Output the (X, Y) coordinate of the center of the cell containing the given text.  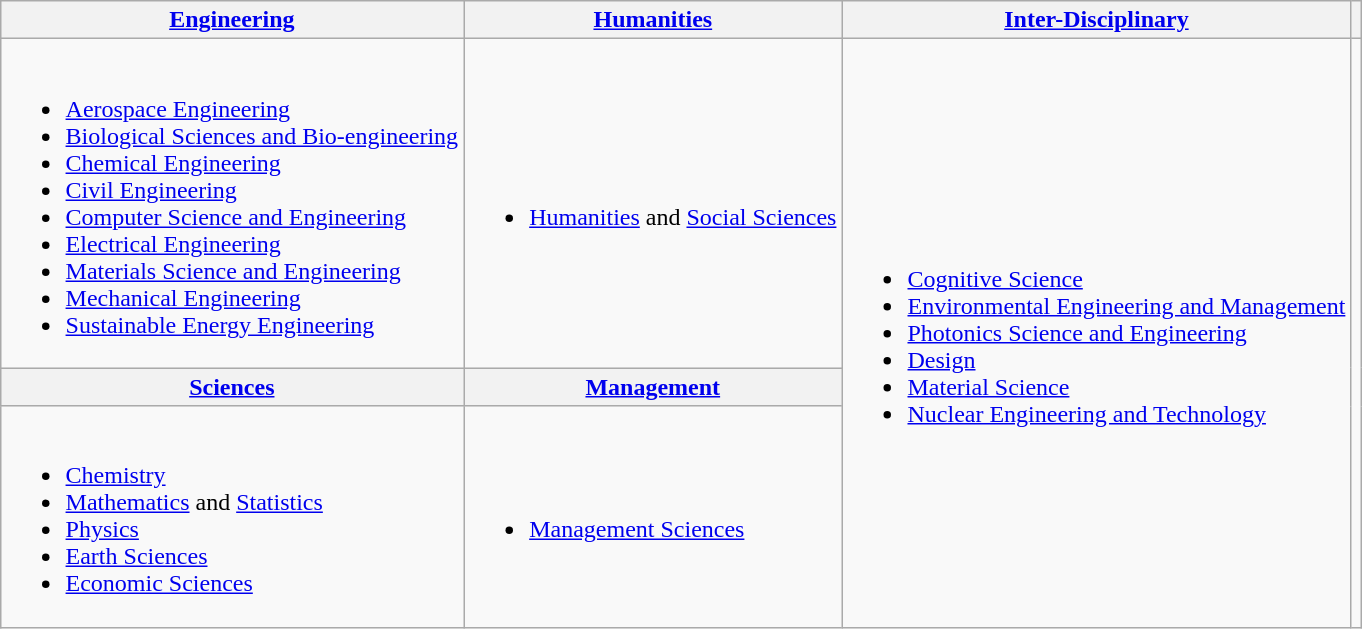
Humanities and Social Sciences (653, 204)
Inter-Disciplinary (1096, 20)
Humanities (653, 20)
Sciences (232, 387)
ChemistryMathematics and StatisticsPhysicsEarth SciencesEconomic Sciences (232, 516)
Engineering (232, 20)
Cognitive ScienceEnvironmental Engineering and ManagementPhotonics Science and EngineeringDesignMaterial ScienceNuclear Engineering and Technology (1096, 333)
Management Sciences (653, 516)
Management (653, 387)
